Provide the (X, Y) coordinate of the cell's center where the given text is located.  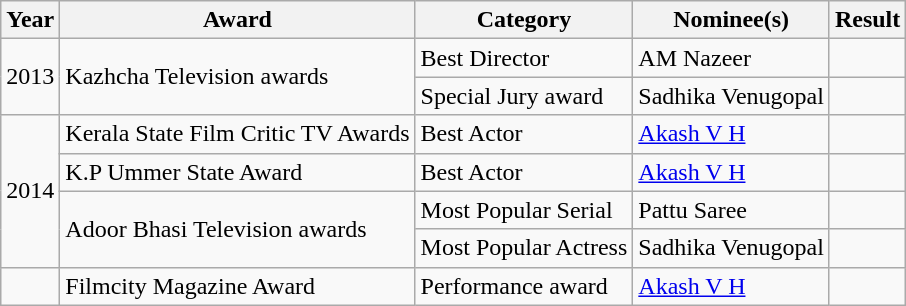
AM Nazeer (732, 58)
Year (30, 20)
Category (524, 20)
Nominee(s) (732, 20)
2013 (30, 77)
Performance award (524, 286)
2014 (30, 191)
Pattu Saree (732, 210)
Adoor Bhasi Television awards (238, 229)
Kazhcha Television awards (238, 77)
Kerala State Film Critic TV Awards (238, 134)
Most Popular Serial (524, 210)
Most Popular Actress (524, 248)
K.P Ummer State Award (238, 172)
Best Director (524, 58)
Award (238, 20)
Special Jury award (524, 96)
Result (867, 20)
Filmcity Magazine Award (238, 286)
